Capture the cell that displays the provided text and extract its [X, Y] central coordinate. 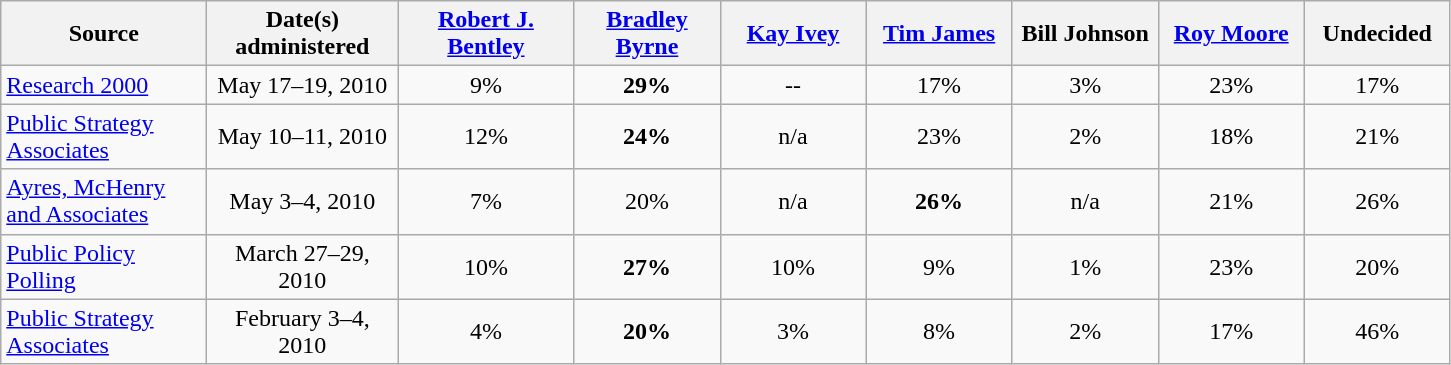
24% [647, 136]
Undecided [1377, 34]
Research 2000 [104, 85]
Roy Moore [1231, 34]
Robert J. Bentley [486, 34]
12% [486, 136]
March 27–29, 2010 [302, 266]
May 10–11, 2010 [302, 136]
Bill Johnson [1085, 34]
7% [486, 202]
Tim James [939, 34]
May 3–4, 2010 [302, 202]
-- [793, 85]
Ayres, McHenry and Associates [104, 202]
Date(s) administered [302, 34]
May 17–19, 2010 [302, 85]
4% [486, 332]
Public Policy Polling [104, 266]
46% [1377, 332]
27% [647, 266]
Source [104, 34]
18% [1231, 136]
1% [1085, 266]
29% [647, 85]
8% [939, 332]
Kay Ivey [793, 34]
February 3–4, 2010 [302, 332]
Bradley Byrne [647, 34]
